Pinpoint the cell where the given text exists, returning its (x, y) midpoint coordinate. 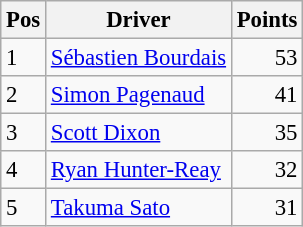
Simon Pagenaud (139, 95)
1 (24, 58)
32 (266, 170)
2 (24, 95)
Ryan Hunter-Reay (139, 170)
Scott Dixon (139, 133)
Points (266, 20)
3 (24, 133)
53 (266, 58)
Sébastien Bourdais (139, 58)
Pos (24, 20)
Driver (139, 20)
4 (24, 170)
Takuma Sato (139, 208)
41 (266, 95)
31 (266, 208)
35 (266, 133)
5 (24, 208)
